Locate the cell with the specified text and output its (x, y) center coordinate. 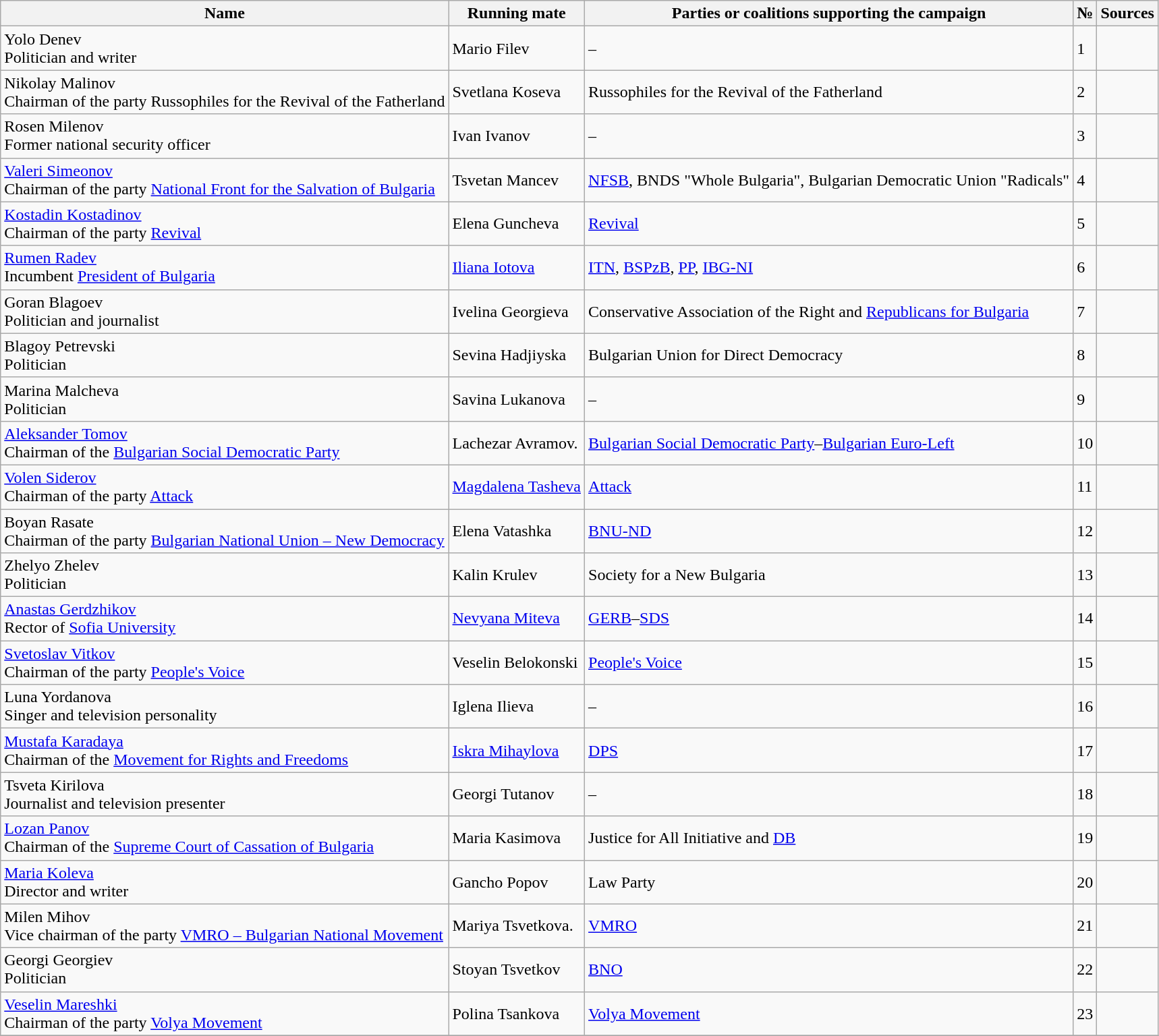
VMRO (829, 925)
Veselin MareshkiChairman of the party Volya Movement (225, 1013)
Justice for All Initiative and DB (829, 838)
Elena Vatashka (517, 530)
Georgi GeorgievPolitician (225, 970)
7 (1085, 312)
Kalin Krulev (517, 575)
Stoyan Tsvetkov (517, 970)
Running mate (517, 13)
Svetoslav VitkovChairman of the party People's Voice (225, 662)
Luna YordanovaSinger and television personality (225, 707)
18 (1085, 795)
BNO (829, 970)
Volya Movement (829, 1013)
Bulgarian Social Democratic Party–Bulgarian Euro-Left (829, 442)
20 (1085, 882)
11 (1085, 487)
21 (1085, 925)
Svetlana Koseva (517, 92)
Nikolay MalinovChairman of the party Russophiles for the Revival of the Fatherland (225, 92)
Rumen RadevIncumbent President of Bulgaria (225, 267)
Law Party (829, 882)
Ivelina Georgieva (517, 312)
Boyan RasateChairman of the party Bulgarian National Union – New Democracy (225, 530)
8 (1085, 355)
15 (1085, 662)
Nevyana Miteva (517, 619)
Mustafa KaradayaChairman of the Movement for Rights and Freedoms (225, 750)
Georgi Tutanov (517, 795)
Valeri SimeonovChairman of the party National Front for the Salvation of Bulgaria (225, 179)
Magdalena Tasheva (517, 487)
22 (1085, 970)
Anastas GerdzhikovRector of Sofia University (225, 619)
4 (1085, 179)
Kostadin KostadinovChairman of the party Revival (225, 224)
NFSB, BNDS "Whole Bulgaria", Bulgarian Democratic Union "Radicals" (829, 179)
Maria KolevaDirector and writer (225, 882)
1 (1085, 49)
People's Voice (829, 662)
Name (225, 13)
13 (1085, 575)
2 (1085, 92)
6 (1085, 267)
Sevina Hadjiyska (517, 355)
Iskra Mihaylova (517, 750)
Parties or coalitions supporting the campaign (829, 13)
DPS (829, 750)
Conservative Association of the Right and Republicans for Bulgaria (829, 312)
Bulgarian Union for Direct Democracy (829, 355)
Sources (1128, 13)
BNU-ND (829, 530)
Iglena Ilieva (517, 707)
Savina Lukanova (517, 399)
Revival (829, 224)
Iliana Iotova (517, 267)
Veselin Belokonski (517, 662)
Lozan PanovChairman of the Supreme Court of Cassation of Bulgaria (225, 838)
Lachezar Avramov. (517, 442)
19 (1085, 838)
12 (1085, 530)
9 (1085, 399)
17 (1085, 750)
14 (1085, 619)
GERB–SDS (829, 619)
Society for a New Bulgaria (829, 575)
Marina MalchevaPolitician (225, 399)
23 (1085, 1013)
Blagoy PetrevskiPolitician (225, 355)
Tsvetan Mancev (517, 179)
Gancho Popov (517, 882)
Aleksander TomovChairman of the Bulgarian Social Democratic Party (225, 442)
Tsveta KirilovaJournalist and television presenter (225, 795)
Rosen MilenovFormer national security officer (225, 136)
3 (1085, 136)
10 (1085, 442)
16 (1085, 707)
Milen MihovVice chairman of the party VMRO – Bulgarian National Movement (225, 925)
Attack (829, 487)
Maria Kasimova (517, 838)
Volen SiderovChairman of the party Attack (225, 487)
Mariya Tsvetkova. (517, 925)
Zhelyo ZhelevPolitician (225, 575)
Russophiles for the Revival of the Fatherland (829, 92)
Goran BlagoevPolitician and journalist (225, 312)
Elena Guncheva (517, 224)
Yolo DenevPolitician and writer (225, 49)
№ (1085, 13)
Mario Filev (517, 49)
5 (1085, 224)
Ivan Ivanov (517, 136)
Polina Tsankova (517, 1013)
ITN, BSPzB, PP, IBG-NI (829, 267)
